Detect which cell encompasses the target text, then output its (x, y) center coordinate. 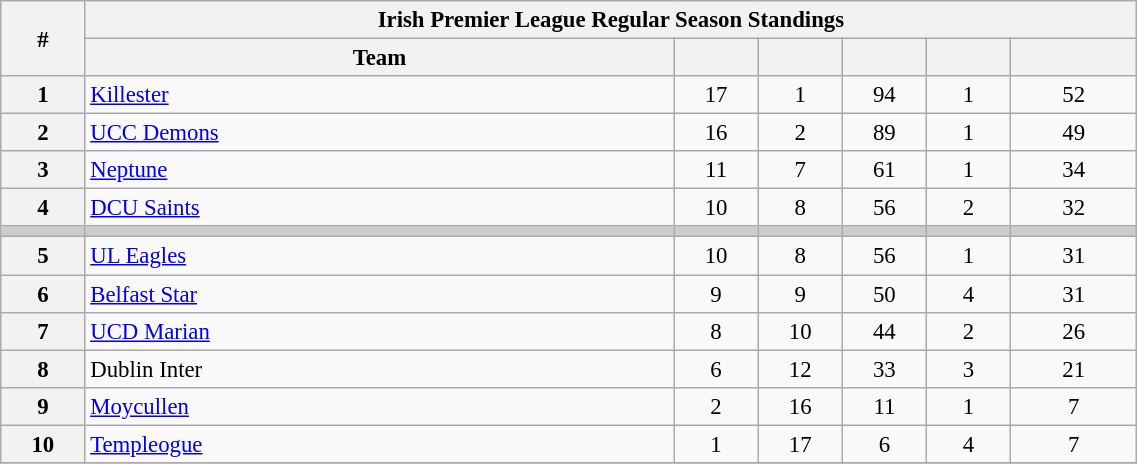
26 (1074, 331)
UCD Marian (380, 331)
21 (1074, 369)
Irish Premier League Regular Season Standings (611, 20)
34 (1074, 170)
49 (1074, 133)
5 (43, 256)
UCC Demons (380, 133)
Moycullen (380, 406)
UL Eagles (380, 256)
44 (884, 331)
Belfast Star (380, 294)
Dublin Inter (380, 369)
Neptune (380, 170)
94 (884, 95)
DCU Saints (380, 208)
12 (800, 369)
50 (884, 294)
32 (1074, 208)
Team (380, 58)
Killester (380, 95)
61 (884, 170)
89 (884, 133)
# (43, 38)
52 (1074, 95)
33 (884, 369)
Templeogue (380, 444)
